Identify which cell holds the provided text, then report its (X, Y) central coordinate. 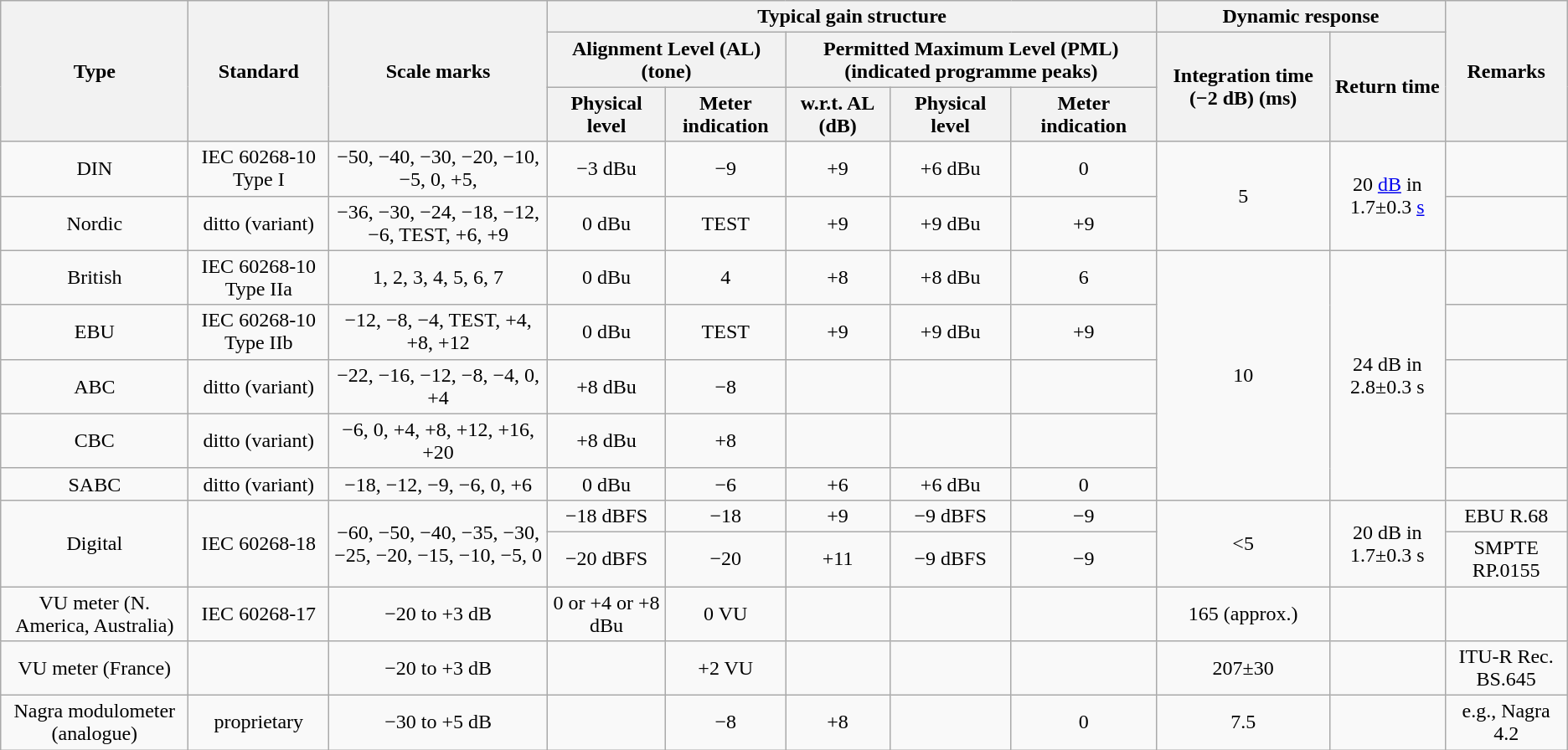
Dynamic response (1301, 17)
Nagra modulometer (analogue) (95, 723)
SABC (95, 484)
165 (approx.) (1243, 613)
proprietary (259, 723)
IEC 60268-10 Type I (259, 169)
−18 dBFS (606, 516)
−50, −40, −30, −20, −10, −5, 0, +5, (439, 169)
24 dB in 2.8±0.3 s (1387, 375)
−12, −8, −4, TEST, +4, +8, +12 (439, 331)
−6, 0, +4, +8, +12, +16, +20 (439, 440)
207±30 (1243, 668)
−22, −16, −12, −8, −4, 0, +4 (439, 387)
DIN (95, 169)
EBU R.68 (1506, 516)
Integration time (−2 dB) (ms) (1243, 87)
Typical gain structure (851, 17)
VU meter (N. America, Australia) (95, 613)
−20 (725, 559)
−30 to +5 dB (439, 723)
4 (725, 278)
Alignment Level (AL) (tone) (666, 60)
w.r.t. AL (dB) (838, 114)
ITU-R Rec. BS.645 (1506, 668)
EBU (95, 331)
Standard (259, 71)
British (95, 278)
1, 2, 3, 4, 5, 6, 7 (439, 278)
IEC 60268-10 Type IIa (259, 278)
0 or +4 or +8 dBu (606, 613)
7.5 (1243, 723)
−36, −30, −24, −18, −12, −6, TEST, +6, +9 (439, 223)
−18 (725, 516)
+2 VU (725, 668)
IEC 60268-17 (259, 613)
+11 (838, 559)
Scale marks (439, 71)
SMPTE RP.0155 (1506, 559)
Return time (1387, 87)
CBC (95, 440)
0 VU (725, 613)
−18, −12, −9, −6, 0, +6 (439, 484)
−60, −50, −40, −35, −30, −25, −20, −15, −10, −5, 0 (439, 542)
e.g., Nagra 4.2 (1506, 723)
6 (1084, 278)
+6 (838, 484)
−6 (725, 484)
Nordic (95, 223)
−3 dBu (606, 169)
ABC (95, 387)
−20 dBFS (606, 559)
<5 (1243, 542)
5 (1243, 196)
VU meter (France) (95, 668)
IEC 60268-18 (259, 542)
Digital (95, 542)
10 (1243, 375)
Type (95, 71)
IEC 60268-10 Type IIb (259, 331)
Remarks (1506, 71)
Permitted Maximum Level (PML) (indicated programme peaks) (972, 60)
